Output the [X, Y] coordinate of the center of the cell containing the given text.  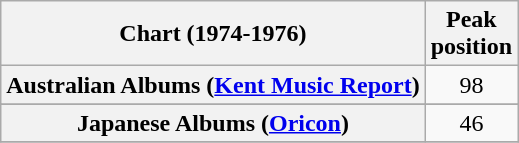
Australian Albums (Kent Music Report) [213, 85]
Japanese Albums (Oricon) [213, 123]
46 [471, 123]
98 [471, 85]
Peakposition [471, 34]
Chart (1974-1976) [213, 34]
